Pinpoint the cell where the given text exists, returning its (x, y) midpoint coordinate. 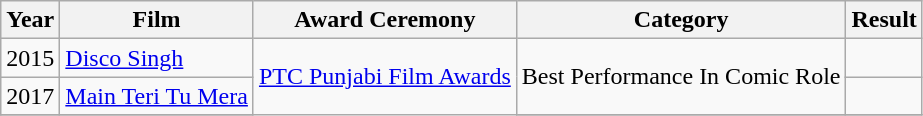
PTC Punjabi Film Awards (384, 77)
Main Teri Tu Mera (157, 96)
Category (681, 20)
Award Ceremony (384, 20)
2015 (30, 58)
Disco Singh (157, 58)
Year (30, 20)
Best Performance In Comic Role (681, 77)
Film (157, 20)
2017 (30, 96)
Result (884, 20)
